From the cell containing the given text, extract its center point as [x, y] coordinate. 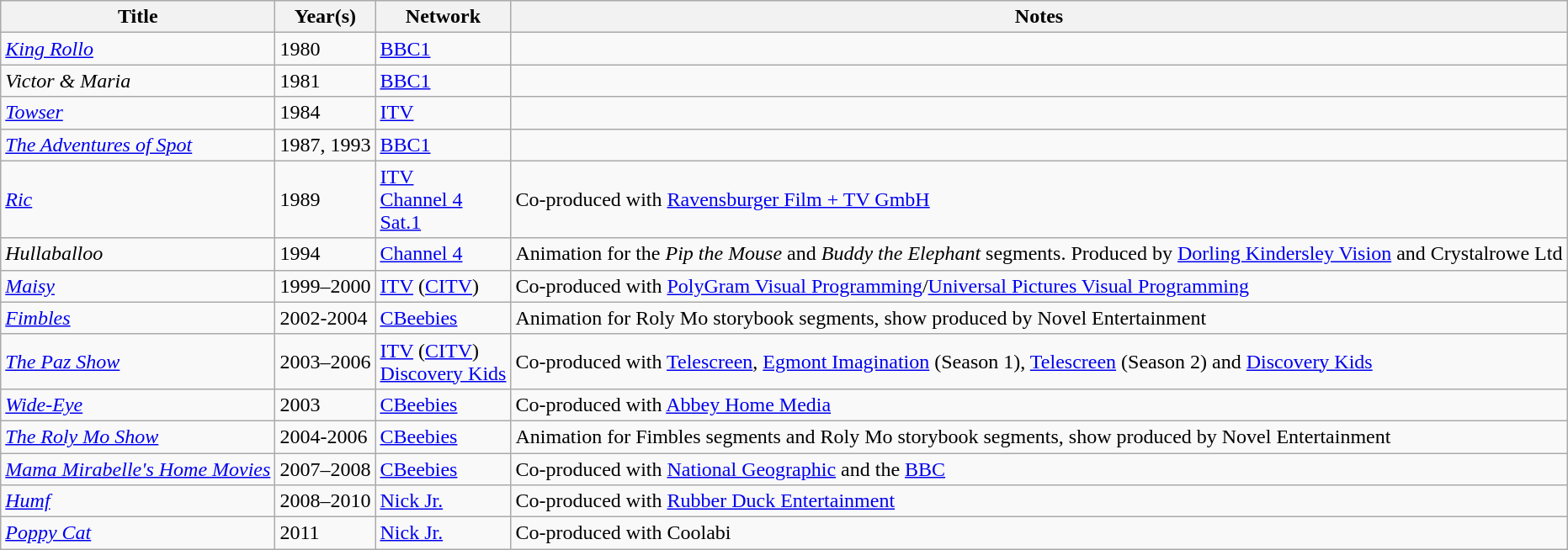
2007–2008 [325, 468]
2011 [325, 533]
Co-produced with Abbey Home Media [1039, 405]
2008–2010 [325, 501]
Maisy [138, 286]
2003–2006 [325, 362]
Co-produced with Coolabi [1039, 533]
ITV [443, 113]
Towser [138, 113]
1989 [325, 199]
Poppy Cat [138, 533]
Co-produced with National Geographic and the BBC [1039, 468]
Mama Mirabelle's Home Movies [138, 468]
Co-produced with Ravensburger Film + TV GmbH [1039, 199]
Co-produced with Telescreen, Egmont Imagination (Season 1), Telescreen (Season 2) and Discovery Kids [1039, 362]
Co-produced with Rubber Duck Entertainment [1039, 501]
Channel 4 [443, 254]
ITVChannel 4Sat.1 [443, 199]
2002-2004 [325, 318]
Victor & Maria [138, 81]
Humf [138, 501]
Wide-Eye [138, 405]
1987, 1993 [325, 145]
Year(s) [325, 17]
Ric [138, 199]
The Paz Show [138, 362]
1984 [325, 113]
The Roly Mo Show [138, 436]
ITV (CITV) [443, 286]
Hullaballoo [138, 254]
Title [138, 17]
2004-2006 [325, 436]
Notes [1039, 17]
ITV (CITV)Discovery Kids [443, 362]
1981 [325, 81]
Fimbles [138, 318]
Network [443, 17]
King Rollo [138, 49]
2003 [325, 405]
Animation for the Pip the Mouse and Buddy the Elephant segments. Produced by Dorling Kindersley Vision and Crystalrowe Ltd [1039, 254]
Animation for Fimbles segments and Roly Mo storybook segments, show produced by Novel Entertainment [1039, 436]
1999–2000 [325, 286]
1994 [325, 254]
1980 [325, 49]
Co-produced with PolyGram Visual Programming/Universal Pictures Visual Programming [1039, 286]
The Adventures of Spot [138, 145]
Animation for Roly Mo storybook segments, show produced by Novel Entertainment [1039, 318]
